Return the [x, y] coordinate for the center point of the cell that contains the specified text.  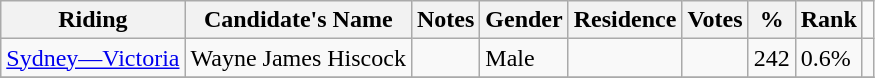
Riding [93, 20]
Votes [715, 20]
0.6% [828, 58]
242 [772, 58]
Gender [524, 20]
% [772, 20]
Rank [828, 20]
Candidate's Name [298, 20]
Wayne James Hiscock [298, 58]
Notes [445, 20]
Residence [625, 20]
Sydney—Victoria [93, 58]
Male [524, 58]
